For the text-containing cell, return its midpoint in [X, Y] coordinate format. 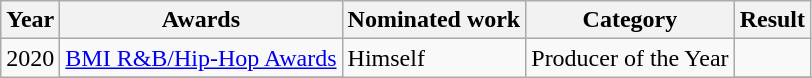
Nominated work [434, 20]
Producer of the Year [630, 58]
Result [772, 20]
Category [630, 20]
Himself [434, 58]
BMI R&B/Hip-Hop Awards [201, 58]
2020 [30, 58]
Year [30, 20]
Awards [201, 20]
